Capture the cell that displays the provided text and extract its (X, Y) central coordinate. 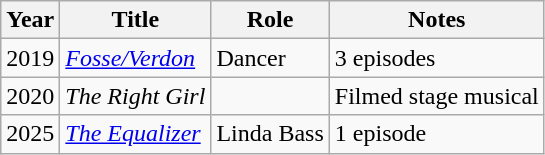
Filmed stage musical (436, 96)
1 episode (436, 134)
Title (136, 20)
Linda Bass (270, 134)
The Equalizer (136, 134)
Dancer (270, 58)
2019 (30, 58)
Year (30, 20)
Fosse/Verdon (136, 58)
Notes (436, 20)
3 episodes (436, 58)
Role (270, 20)
2025 (30, 134)
The Right Girl (136, 96)
2020 (30, 96)
